Capture the cell that displays the provided text and extract its [X, Y] central coordinate. 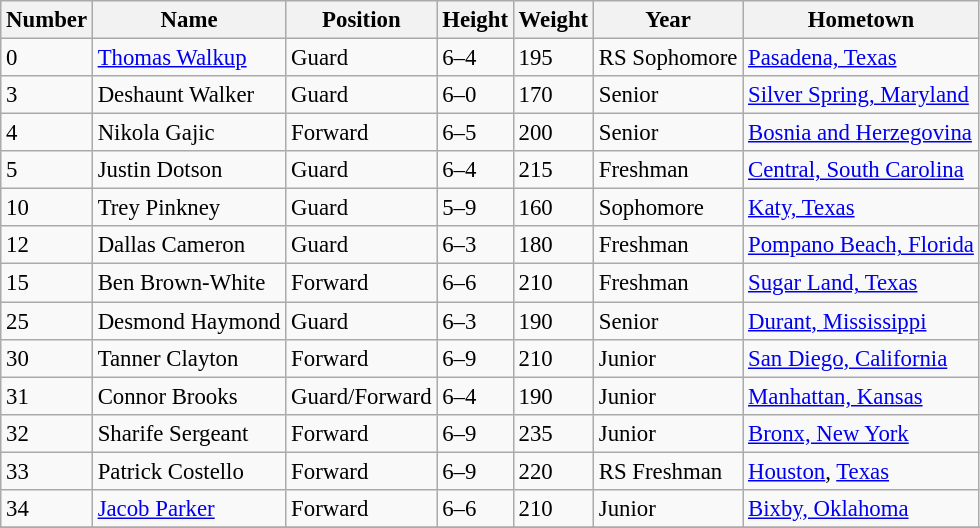
Hometown [861, 20]
RS Sophomore [668, 58]
Weight [553, 20]
Manhattan, Kansas [861, 396]
12 [47, 245]
180 [553, 245]
Number [47, 20]
Patrick Costello [188, 471]
Ben Brown-White [188, 283]
Nikola Gajic [188, 133]
3 [47, 95]
170 [553, 95]
Durant, Mississippi [861, 321]
Silver Spring, Maryland [861, 95]
200 [553, 133]
Deshaunt Walker [188, 95]
Year [668, 20]
32 [47, 433]
235 [553, 433]
Trey Pinkney [188, 208]
Name [188, 20]
15 [47, 283]
Jacob Parker [188, 509]
Sugar Land, Texas [861, 283]
30 [47, 358]
25 [47, 321]
5 [47, 170]
Bixby, Oklahoma [861, 509]
Pompano Beach, Florida [861, 245]
Dallas Cameron [188, 245]
Position [362, 20]
Sophomore [668, 208]
Guard/Forward [362, 396]
Desmond Haymond [188, 321]
Height [475, 20]
215 [553, 170]
Houston, Texas [861, 471]
Justin Dotson [188, 170]
Sharife Sergeant [188, 433]
34 [47, 509]
6–0 [475, 95]
Katy, Texas [861, 208]
31 [47, 396]
10 [47, 208]
195 [553, 58]
0 [47, 58]
6–5 [475, 133]
Central, South Carolina [861, 170]
Bronx, New York [861, 433]
4 [47, 133]
220 [553, 471]
Pasadena, Texas [861, 58]
160 [553, 208]
Thomas Walkup [188, 58]
Connor Brooks [188, 396]
Bosnia and Herzegovina [861, 133]
Tanner Clayton [188, 358]
RS Freshman [668, 471]
33 [47, 471]
5–9 [475, 208]
San Diego, California [861, 358]
